From the cell containing the given text, extract its center point as [x, y] coordinate. 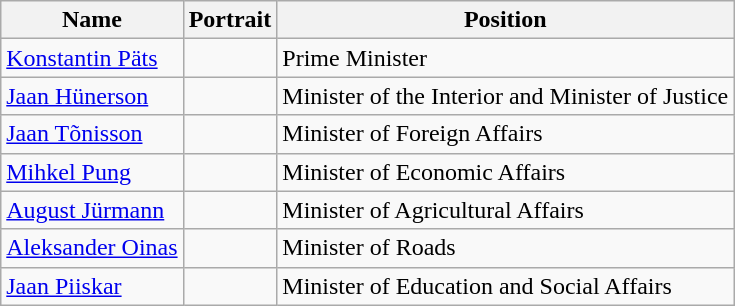
Mihkel Pung [92, 172]
Jaan Piiskar [92, 286]
Minister of Roads [506, 248]
Name [92, 20]
Jaan Tõnisson [92, 134]
Position [506, 20]
August Jürmann [92, 210]
Prime Minister [506, 58]
Konstantin Päts [92, 58]
Minister of the Interior and Minister of Justice [506, 96]
Aleksander Oinas [92, 248]
Minister of Agricultural Affairs [506, 210]
Minister of Education and Social Affairs [506, 286]
Portrait [230, 20]
Minister of Foreign Affairs [506, 134]
Jaan Hünerson [92, 96]
Minister of Economic Affairs [506, 172]
